Determine the [X, Y] coordinate at the center of the cell enclosing the given text.  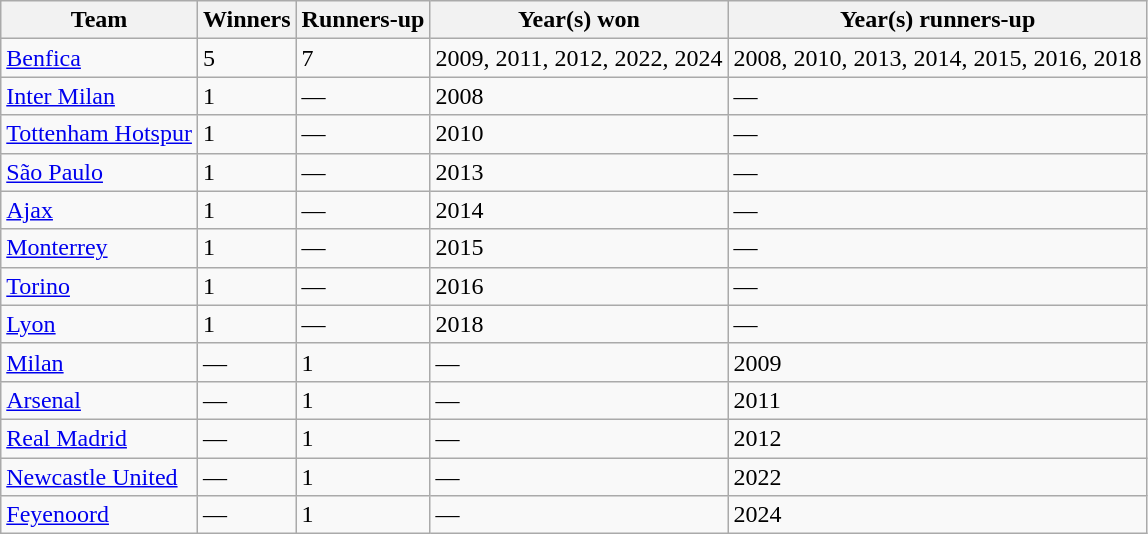
Tottenham Hotspur [100, 134]
Real Madrid [100, 438]
2015 [579, 248]
2014 [579, 210]
2010 [579, 134]
2024 [938, 515]
2018 [579, 324]
2022 [938, 477]
7 [363, 58]
2009 [938, 362]
Year(s) runners-up [938, 20]
2013 [579, 172]
Milan [100, 362]
Newcastle United [100, 477]
São Paulo [100, 172]
Winners [246, 20]
Feyenoord [100, 515]
Lyon [100, 324]
Team [100, 20]
Runners-up [363, 20]
Arsenal [100, 400]
Monterrey [100, 248]
2011 [938, 400]
2008, 2010, 2013, 2014, 2015, 2016, 2018 [938, 58]
2009, 2011, 2012, 2022, 2024 [579, 58]
Ajax [100, 210]
Torino [100, 286]
Year(s) won [579, 20]
Benfica [100, 58]
5 [246, 58]
2012 [938, 438]
2008 [579, 96]
Inter Milan [100, 96]
2016 [579, 286]
